Extract the (x, y) coordinate from the center of the cell holding the provided text.  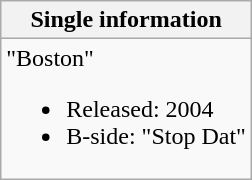
Single information (126, 20)
"Boston"Released: 2004B-side: "Stop Dat" (126, 109)
